Find where the given text appears and provide that cell's center as [X, Y] coordinate. 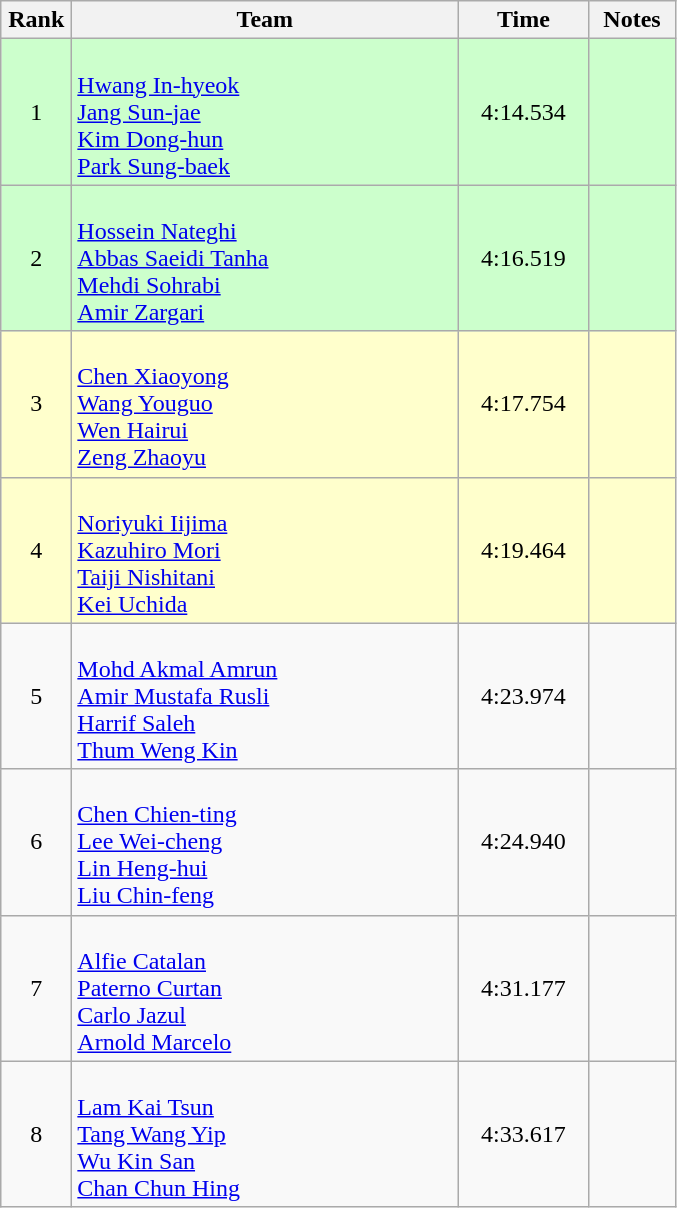
Mohd Akmal AmrunAmir Mustafa RusliHarrif SalehThum Weng Kin [265, 696]
7 [36, 988]
4:17.754 [524, 404]
8 [36, 1134]
2 [36, 258]
4:24.940 [524, 842]
Notes [632, 20]
Alfie CatalanPaterno CurtanCarlo JazulArnold Marcelo [265, 988]
5 [36, 696]
4:33.617 [524, 1134]
Rank [36, 20]
Chen Chien-tingLee Wei-chengLin Heng-huiLiu Chin-feng [265, 842]
4 [36, 550]
4:14.534 [524, 112]
Chen XiaoyongWang YouguoWen HairuiZeng Zhaoyu [265, 404]
Team [265, 20]
6 [36, 842]
4:31.177 [524, 988]
4:19.464 [524, 550]
Time [524, 20]
Lam Kai TsunTang Wang YipWu Kin San Chan Chun Hing [265, 1134]
3 [36, 404]
1 [36, 112]
Hwang In-hyeokJang Sun-jaeKim Dong-hunPark Sung-baek [265, 112]
Noriyuki IijimaKazuhiro MoriTaiji NishitaniKei Uchida [265, 550]
4:16.519 [524, 258]
Hossein NateghiAbbas Saeidi TanhaMehdi SohrabiAmir Zargari [265, 258]
4:23.974 [524, 696]
